Locate the cell with the specified text and output its [x, y] center coordinate. 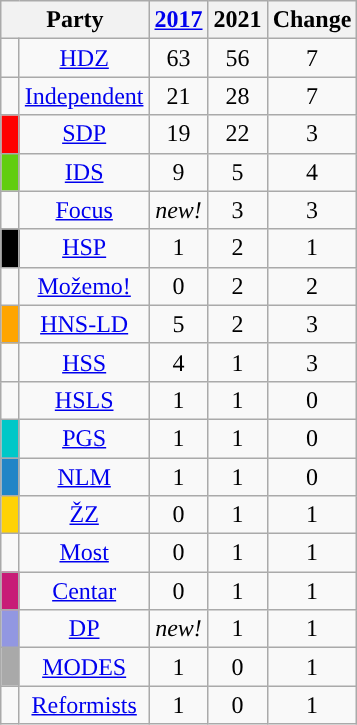
Most [84, 553]
Change [312, 20]
22 [238, 134]
2017 [178, 20]
NLM [84, 477]
Focus [84, 210]
SDP [84, 134]
HNS-LD [84, 324]
PGS [84, 438]
56 [238, 58]
Možemo! [84, 286]
IDS [84, 172]
19 [178, 134]
HSP [84, 248]
63 [178, 58]
Independent [84, 96]
HSS [84, 362]
HSLS [84, 400]
21 [178, 96]
ŽZ [84, 515]
Reformists [84, 705]
2021 [238, 20]
Party [75, 20]
9 [178, 172]
DP [84, 629]
28 [238, 96]
Centar [84, 591]
MODES [84, 667]
HDZ [84, 58]
